Locate the cell with the specified text and output its [X, Y] center coordinate. 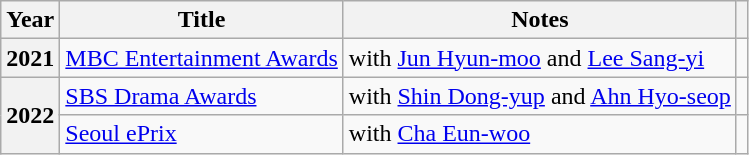
2022 [30, 115]
Title [202, 20]
SBS Drama Awards [202, 96]
2021 [30, 58]
Year [30, 20]
Seoul ePrix [202, 134]
with Cha Eun-woo [540, 134]
with Jun Hyun-moo and Lee Sang-yi [540, 58]
MBC Entertainment Awards [202, 58]
Notes [540, 20]
with Shin Dong-yup and Ahn Hyo-seop [540, 96]
